Detect which cell encompasses the target text, then output its [X, Y] center coordinate. 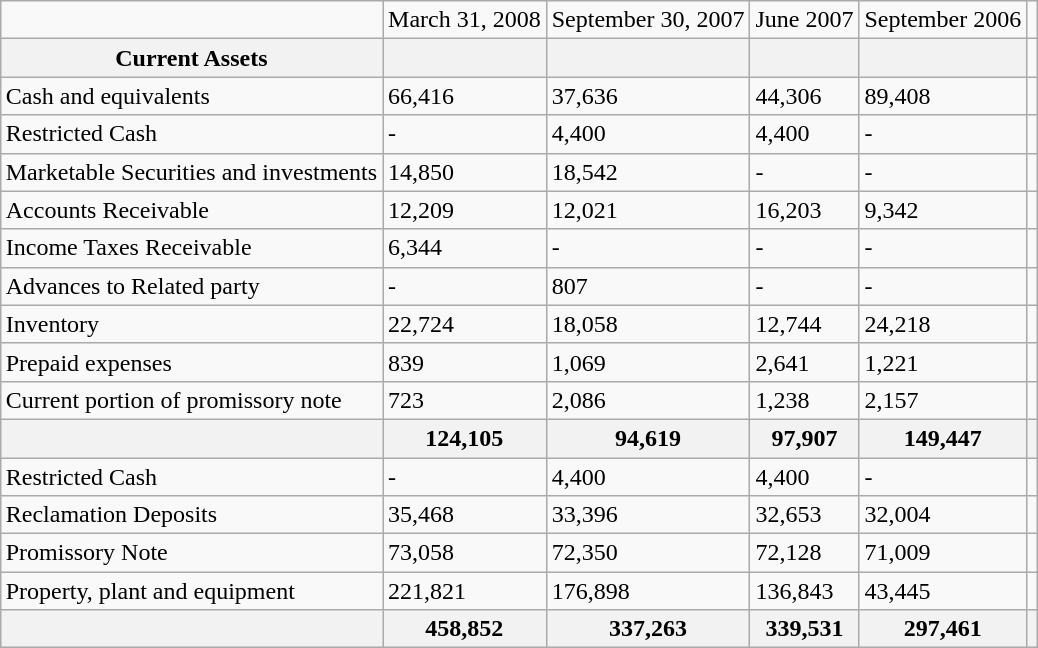
September 30, 2007 [648, 20]
18,542 [648, 172]
Promissory Note [191, 553]
Marketable Securities and investments [191, 172]
22,724 [465, 324]
2,157 [943, 400]
Prepaid expenses [191, 362]
2,086 [648, 400]
12,021 [648, 210]
723 [465, 400]
97,907 [804, 438]
149,447 [943, 438]
Advances to Related party [191, 286]
Reclamation Deposits [191, 515]
Property, plant and equipment [191, 591]
297,461 [943, 629]
89,408 [943, 96]
18,058 [648, 324]
94,619 [648, 438]
6,344 [465, 248]
44,306 [804, 96]
June 2007 [804, 20]
72,128 [804, 553]
Accounts Receivable [191, 210]
March 31, 2008 [465, 20]
458,852 [465, 629]
32,004 [943, 515]
9,342 [943, 210]
221,821 [465, 591]
35,468 [465, 515]
339,531 [804, 629]
71,009 [943, 553]
12,744 [804, 324]
Cash and equivalents [191, 96]
33,396 [648, 515]
32,653 [804, 515]
September 2006 [943, 20]
Income Taxes Receivable [191, 248]
1,221 [943, 362]
16,203 [804, 210]
839 [465, 362]
14,850 [465, 172]
72,350 [648, 553]
43,445 [943, 591]
Current Assets [191, 58]
24,218 [943, 324]
124,105 [465, 438]
Current portion of promissory note [191, 400]
176,898 [648, 591]
337,263 [648, 629]
Inventory [191, 324]
2,641 [804, 362]
1,238 [804, 400]
12,209 [465, 210]
807 [648, 286]
66,416 [465, 96]
73,058 [465, 553]
37,636 [648, 96]
1,069 [648, 362]
136,843 [804, 591]
